Pinpoint the cell where the given text exists, returning its [X, Y] midpoint coordinate. 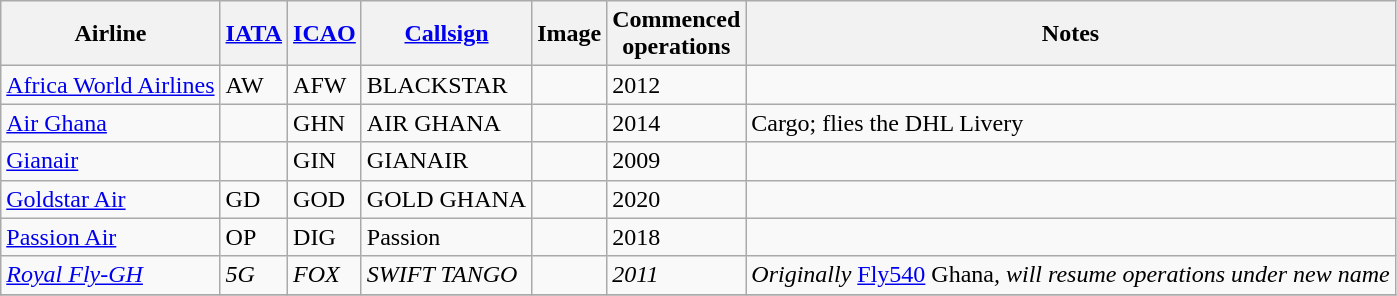
2020 [676, 199]
AW [254, 85]
Callsign [446, 34]
GIN [325, 161]
OP [254, 237]
2012 [676, 85]
BLACKSTAR [446, 85]
5G [254, 275]
2011 [676, 275]
Passion Air [110, 237]
SWIFT TANGO [446, 275]
Originally Fly540 Ghana, will resume operations under new name [1070, 275]
Notes [1070, 34]
Image [570, 34]
Royal Fly-GH [110, 275]
IATA [254, 34]
Goldstar Air [110, 199]
GIANAIR [446, 161]
GHN [325, 123]
ICAO [325, 34]
DIG [325, 237]
GOD [325, 199]
AFW [325, 85]
Airline [110, 34]
Air Ghana [110, 123]
Cargo; flies the DHL Livery [1070, 123]
2018 [676, 237]
2014 [676, 123]
GOLD GHANA [446, 199]
Africa World Airlines [110, 85]
Passion [446, 237]
GD [254, 199]
FOX [325, 275]
Gianair [110, 161]
Commencedoperations [676, 34]
AIR GHANA [446, 123]
2009 [676, 161]
